Return (x, y) of the center of cell containing provided text 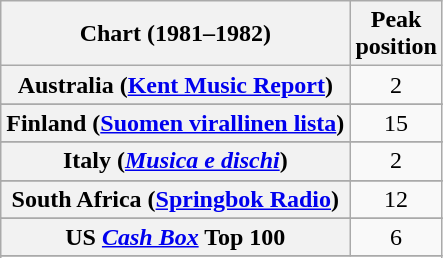
South Africa (Springbok Radio) (176, 199)
Italy (Musica e dischi) (176, 161)
Australia (Kent Music Report) (176, 85)
Chart (1981–1982) (176, 34)
US Cash Box Top 100 (176, 237)
15 (396, 123)
12 (396, 199)
Finland (Suomen virallinen lista) (176, 123)
Peakposition (396, 34)
6 (396, 237)
